Output the (X, Y) coordinate of the center of the cell containing the given text.  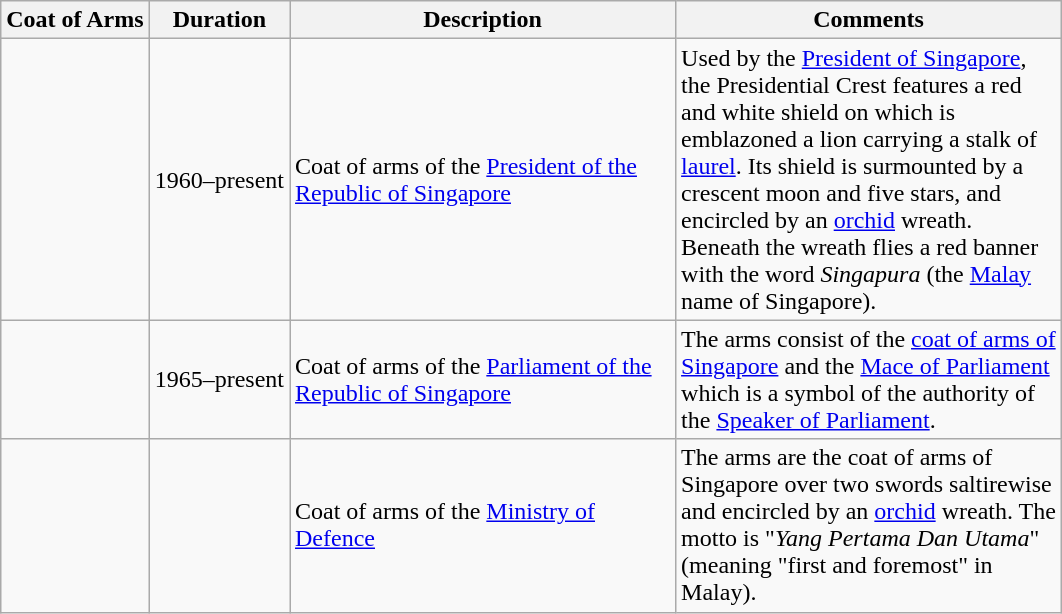
Coat of arms of the Ministry of Defence (483, 526)
Comments (869, 20)
The arms consist of the coat of arms of Singapore and the Mace of Parliament which is a symbol of the authority of the Speaker of Parliament. (869, 380)
1965–present (219, 380)
Coat of arms of the Parliament of the Republic of Singapore (483, 380)
1960–present (219, 180)
Coat of arms of the President of the Republic of Singapore (483, 180)
Coat of Arms (75, 20)
Description (483, 20)
Duration (219, 20)
